Extract the (x, y) coordinate from the center of the cell holding the provided text.  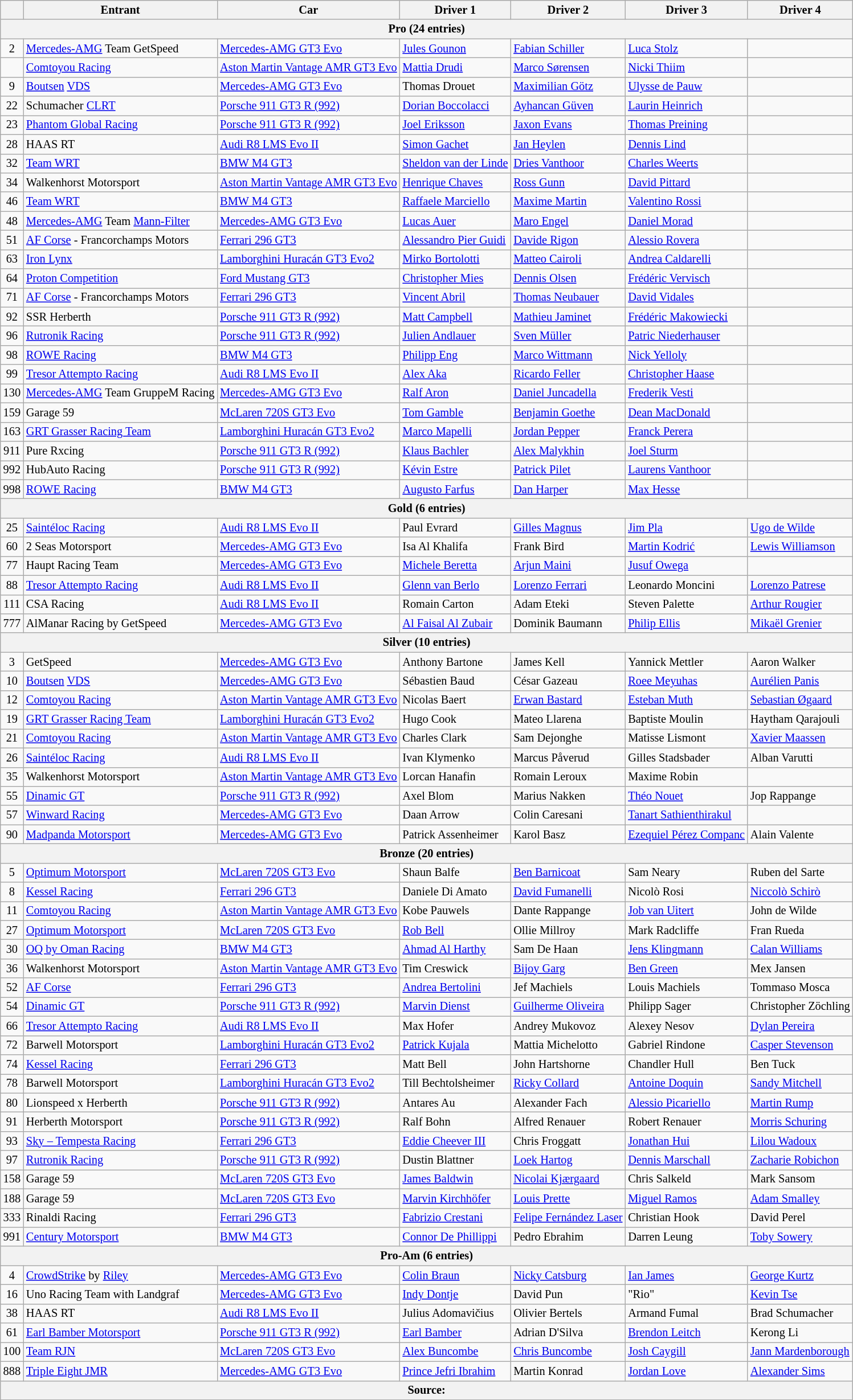
Pure Rxcing (120, 451)
36 (12, 968)
Haupt Racing Team (120, 566)
21 (12, 738)
26 (12, 758)
David Perel (800, 1218)
Philipp Eng (455, 355)
Ivan Klymenko (455, 758)
Jusuf Owega (686, 566)
22 (12, 106)
Triple Eight JMR (120, 1371)
Nicky Catsburg (568, 1275)
34 (12, 182)
163 (12, 432)
Century Motorsport (120, 1237)
Simon Gachet (455, 144)
Fabrizio Crestani (455, 1218)
Max Hofer (455, 1026)
David Vidales (686, 297)
Aaron Walker (800, 662)
Brad Schumacher (800, 1313)
Lewis Williamson (800, 547)
Brendon Leitch (686, 1333)
Nicolas Baert (455, 700)
777 (12, 623)
35 (12, 777)
Dylan Pereira (800, 1026)
64 (12, 279)
Maxime Martin (568, 202)
Ulysse de Pauw (686, 87)
David Pun (568, 1294)
Raffaele Marciello (455, 202)
Fran Rueda (800, 930)
Sven Müller (568, 335)
Gilles Stadsbader (686, 758)
Benjamin Goethe (568, 412)
46 (12, 202)
Valentino Rossi (686, 202)
Luca Stolz (686, 48)
Roee Meyuhas (686, 681)
Driver 3 (686, 10)
130 (12, 393)
99 (12, 374)
48 (12, 221)
Dominik Baumann (568, 623)
Michele Beretta (455, 566)
Gabriel Rindone (686, 1045)
Martin Konrad (568, 1371)
Dennis Marschall (686, 1160)
Mex Jansen (800, 968)
Miguel Ramos (686, 1198)
Chris Buncombe (568, 1352)
Gold (6 entries) (427, 508)
911 (12, 451)
Anthony Bartone (455, 662)
158 (12, 1179)
Driver 4 (800, 10)
Louis Prette (568, 1198)
Nick Yelloly (686, 355)
Alban Varutti (800, 758)
Jef Machiels (568, 988)
César Gazeau (568, 681)
Phantom Global Racing (120, 125)
55 (12, 796)
Mark Sansom (800, 1179)
Mathieu Jaminet (568, 317)
12 (12, 700)
Sam Dejonghe (568, 738)
Romain Leroux (568, 777)
61 (12, 1333)
CSA Racing (120, 604)
Christian Hook (686, 1218)
51 (12, 240)
Chris Salkeld (686, 1179)
Felipe Fernández Laser (568, 1218)
Jordan Pepper (568, 432)
George Kurtz (800, 1275)
Matisse Lismont (686, 738)
Dennis Lind (686, 144)
Driver 2 (568, 10)
Patrick Pilet (568, 470)
Kévin Estre (455, 470)
Ricky Collard (568, 1083)
Daniel Juncadella (568, 393)
Josh Caygill (686, 1352)
Martin Kodrić (686, 547)
Dennis Olsen (568, 279)
Ross Gunn (568, 182)
Dorian Boccolacci (455, 106)
Ugo de Wilde (800, 527)
Chris Froggatt (568, 1141)
10 (12, 681)
Thomas Drouet (455, 87)
Mercedes-AMG Team GruppeM Racing (120, 393)
Proton Competition (120, 279)
Silver (10 entries) (427, 642)
Indy Dontje (455, 1294)
Jonathan Hui (686, 1141)
Leonardo Moncini (686, 585)
16 (12, 1294)
Marco Sørensen (568, 67)
30 (12, 949)
Nicki Thiim (686, 67)
Dean MacDonald (686, 412)
Alexander Fach (568, 1103)
Ahmad Al Harthy (455, 949)
Ollie Millroy (568, 930)
Vincent Abril (455, 297)
52 (12, 988)
Alexander Sims (800, 1371)
Joel Eriksson (455, 125)
3 (12, 662)
Jordan Love (686, 1371)
Lucas Auer (455, 221)
159 (12, 412)
Loek Hartog (568, 1160)
Thomas Neubauer (568, 297)
Herberth Motorsport (120, 1121)
Marco Wittmann (568, 355)
Jan Heylen (568, 144)
Dries Vanthoor (568, 163)
Alain Valente (800, 834)
Lorenzo Patrese (800, 585)
Kobe Pauwels (455, 911)
74 (12, 1064)
Paul Evrard (455, 527)
Mercedes-AMG Team GetSpeed (120, 48)
Aurélien Panis (800, 681)
92 (12, 317)
Mirko Bortolotti (455, 259)
Fabian Schiller (568, 48)
Glenn van Berlo (455, 585)
Laurin Heinrich (686, 106)
Frédéric Vervisch (686, 279)
Lilou Wadoux (800, 1141)
27 (12, 930)
Jules Gounon (455, 48)
Augusto Farfus (455, 489)
Source: (427, 1390)
Lorcan Hanafin (455, 777)
Ralf Bohn (455, 1121)
Romain Carton (455, 604)
25 (12, 527)
Ruben del Sarte (800, 873)
Mattia Michelotto (568, 1045)
Marvin Dienst (455, 1006)
Martin Rump (800, 1103)
Pro-Am (6 entries) (427, 1256)
19 (12, 719)
Tom Gamble (455, 412)
Julien Andlauer (455, 335)
888 (12, 1371)
AF Corse (120, 988)
Zacharie Robichon (800, 1160)
Nicolai Kjærgaard (568, 1179)
38 (12, 1313)
Maro Engel (568, 221)
Arjun Maini (568, 566)
Bronze (20 entries) (427, 853)
Tim Creswick (455, 968)
Antares Au (455, 1103)
Mark Radcliffe (686, 930)
Alex Malykhin (568, 451)
Hugo Cook (455, 719)
Ezequiel Pérez Companc (686, 834)
Calan Williams (800, 949)
Ricardo Feller (568, 374)
333 (12, 1218)
2 Seas Motorsport (120, 547)
Prince Jefri Ibrahim (455, 1371)
Lorenzo Ferrari (568, 585)
Davide Rigon (568, 240)
Ayhancan Güven (568, 106)
991 (12, 1237)
Andrey Mukovoz (568, 1026)
Isa Al Khalifa (455, 547)
Iron Lynx (120, 259)
Sky – Tempesta Racing (120, 1141)
Max Hesse (686, 489)
Olivier Bertels (568, 1313)
James Kell (568, 662)
Laurens Vanthoor (686, 470)
Kerong Li (800, 1333)
Jim Pla (686, 527)
Charles Clark (455, 738)
Rinaldi Racing (120, 1218)
Axel Blom (455, 796)
James Baldwin (455, 1179)
Adam Eteki (568, 604)
Alessio Picariello (686, 1103)
Ford Mustang GT3 (308, 279)
Arthur Rougier (800, 604)
77 (12, 566)
97 (12, 1160)
23 (12, 125)
Sebastian Øgaard (800, 700)
Mateo Llarena (568, 719)
Christopher Haase (686, 374)
Patrick Kujala (455, 1045)
Lionspeed x Herberth (120, 1103)
72 (12, 1045)
Ben Barnicoat (568, 873)
992 (12, 470)
998 (12, 489)
Philip Ellis (686, 623)
Colin Caresani (568, 815)
David Fumanelli (568, 892)
Robert Renauer (686, 1121)
Adrian D'Silva (568, 1333)
Toby Sowery (800, 1237)
John Hartshorne (568, 1064)
Dan Harper (568, 489)
Jens Klingmann (686, 949)
Uno Racing Team with Landgraf (120, 1294)
Madpanda Motorsport (120, 834)
Jop Rappange (800, 796)
Joel Sturm (686, 451)
HubAuto Racing (120, 470)
2 (12, 48)
Sheldon van der Linde (455, 163)
Christopher Zöchling (800, 1006)
11 (12, 911)
Job van Uitert (686, 911)
Chandler Hull (686, 1064)
Till Bechtolsheimer (455, 1083)
John de Wilde (800, 911)
8 (12, 892)
Matt Bell (455, 1064)
Steven Palette (686, 604)
63 (12, 259)
Matt Campbell (455, 317)
91 (12, 1121)
Schumacher CLRT (120, 106)
Driver 1 (455, 10)
Gilles Magnus (568, 527)
Ben Green (686, 968)
80 (12, 1103)
Pro (24 entries) (427, 29)
Daniel Morad (686, 221)
Mattia Drudi (455, 67)
Marvin Kirchhöfer (455, 1198)
Alessandro Pier Guidi (455, 240)
60 (12, 547)
Armand Fumal (686, 1313)
Matteo Cairoli (568, 259)
Nicolò Rosi (686, 892)
Patric Niederhauser (686, 335)
OQ by Oman Racing (120, 949)
5 (12, 873)
Marius Nakken (568, 796)
Guilherme Oliveira (568, 1006)
Marco Mapelli (455, 432)
Karol Basz (568, 834)
Henrique Chaves (455, 182)
Ben Tuck (800, 1064)
Entrant (120, 10)
Mercedes-AMG Team Mann-Filter (120, 221)
57 (12, 815)
Kevin Tse (800, 1294)
Car (308, 10)
100 (12, 1352)
Patrick Assenheimer (455, 834)
Team RJN (120, 1352)
SSR Herberth (120, 317)
Casper Stevenson (800, 1045)
Jaxon Evans (568, 125)
Niccolò Schirò (800, 892)
Klaus Bachler (455, 451)
Adam Smalley (800, 1198)
78 (12, 1083)
"Rio" (686, 1294)
Rob Bell (455, 930)
Théo Nouet (686, 796)
David Pittard (686, 182)
Frederik Vesti (686, 393)
Christopher Mies (455, 279)
Eddie Cheever III (455, 1141)
Darren Leung (686, 1237)
Frédéric Makowiecki (686, 317)
Earl Bamber Motorsport (120, 1333)
Sam De Haan (568, 949)
Yannick Mettler (686, 662)
93 (12, 1141)
Maximilian Götz (568, 87)
Xavier Maassen (800, 738)
Dante Rappange (568, 911)
Earl Bamber (455, 1333)
Daniele Di Amato (455, 892)
Thomas Preining (686, 125)
66 (12, 1026)
Daan Arrow (455, 815)
Dustin Blattner (455, 1160)
90 (12, 834)
Alex Buncombe (455, 1352)
4 (12, 1275)
Andrea Bertolini (455, 988)
Sam Neary (686, 873)
54 (12, 1006)
Al Faisal Al Zubair (455, 623)
188 (12, 1198)
Franck Perera (686, 432)
Sandy Mitchell (800, 1083)
Charles Weerts (686, 163)
88 (12, 585)
AlManar Racing by GetSpeed (120, 623)
Antoine Doquin (686, 1083)
Mikaël Grenier (800, 623)
71 (12, 297)
Philipp Sager (686, 1006)
9 (12, 87)
Alex Aka (455, 374)
Alfred Renauer (568, 1121)
Esteban Muth (686, 700)
Sébastien Baud (455, 681)
Ralf Aron (455, 393)
CrowdStrike by Riley (120, 1275)
Louis Machiels (686, 988)
GetSpeed (120, 662)
Tanart Sathienthirakul (686, 815)
Baptiste Moulin (686, 719)
Colin Braun (455, 1275)
98 (12, 355)
Pedro Ebrahim (568, 1237)
96 (12, 335)
Jann Mardenborough (800, 1352)
Morris Schuring (800, 1121)
Alexey Nesov (686, 1026)
Alessio Rovera (686, 240)
Bijoy Garg (568, 968)
28 (12, 144)
Erwan Bastard (568, 700)
Haytham Qarajouli (800, 719)
32 (12, 163)
Marcus Påverud (568, 758)
111 (12, 604)
Ian James (686, 1275)
Maxime Robin (686, 777)
Frank Bird (568, 547)
Winward Racing (120, 815)
Andrea Caldarelli (686, 259)
Tommaso Mosca (800, 988)
Shaun Balfe (455, 873)
Julius Adomavičius (455, 1313)
Connor De Phillippi (455, 1237)
